Identify which cell holds the provided text, then report its (x, y) central coordinate. 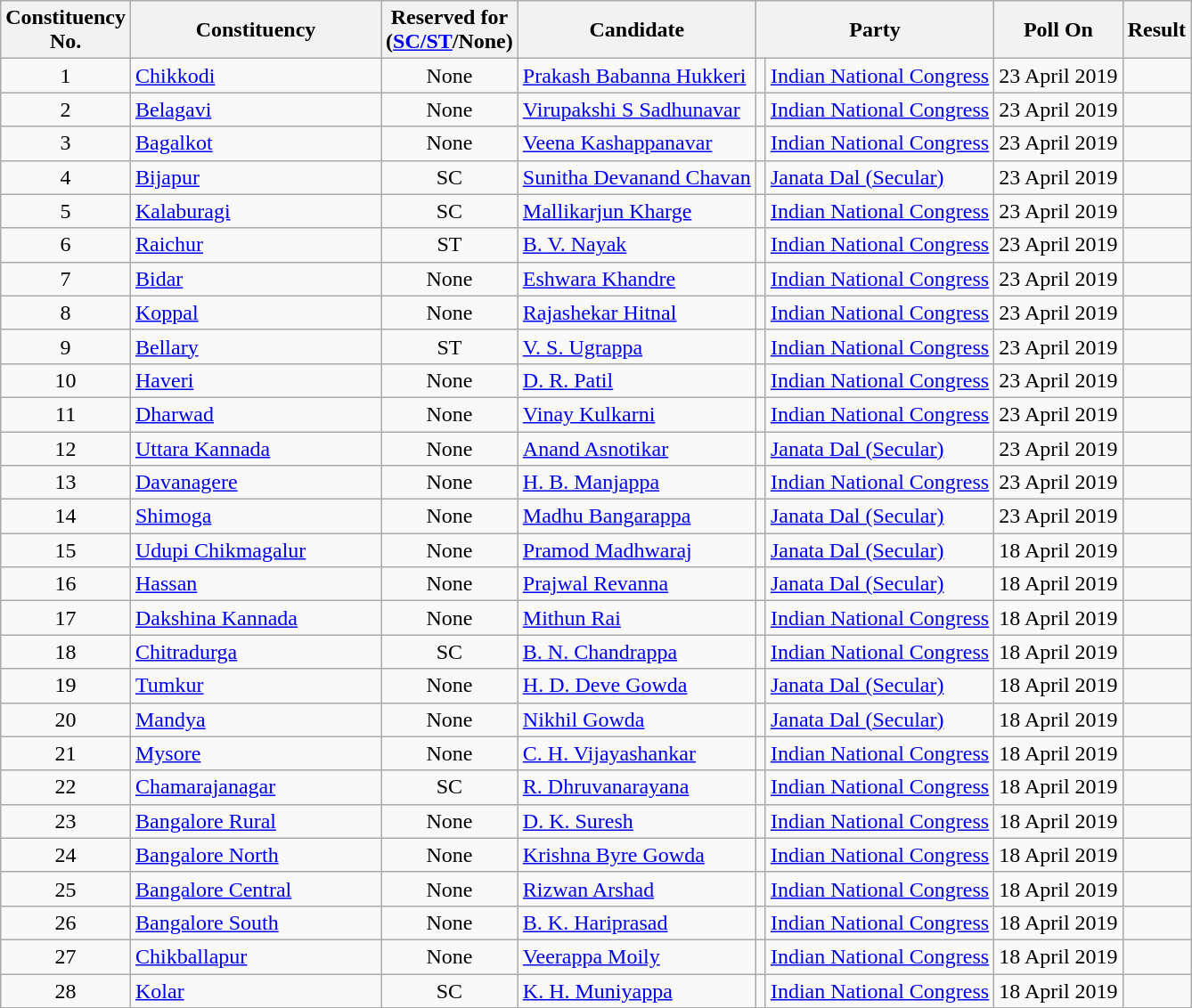
Sunitha Devanand Chavan (636, 177)
Bellary (255, 346)
19 (66, 686)
Davanagere (255, 483)
B. K. Hariprasad (636, 923)
Bangalore North (255, 855)
1 (66, 76)
Bijapur (255, 177)
R. Dhruvanarayana (636, 787)
Dharwad (255, 414)
9 (66, 346)
B. V. Nayak (636, 245)
21 (66, 753)
Result (1156, 30)
12 (66, 448)
Poll On (1058, 30)
17 (66, 618)
Kalaburagi (255, 211)
Madhu Bangarappa (636, 516)
22 (66, 787)
16 (66, 584)
Mysore (255, 753)
Tumkur (255, 686)
Reserved for(SC/ST/None) (450, 30)
K. H. Muniyappa (636, 991)
Shimoga (255, 516)
Bidar (255, 279)
Nikhil Gowda (636, 719)
B. N. Chandrappa (636, 652)
D. R. Patil (636, 380)
18 (66, 652)
20 (66, 719)
5 (66, 211)
Rajashekar Hitnal (636, 313)
H. D. Deve Gowda (636, 686)
2 (66, 110)
23 (66, 821)
3 (66, 143)
Krishna Byre Gowda (636, 855)
6 (66, 245)
13 (66, 483)
Prakash Babanna Hukkeri (636, 76)
Constituency (255, 30)
Chamarajanagar (255, 787)
V. S. Ugrappa (636, 346)
Bagalkot (255, 143)
Raichur (255, 245)
Bangalore Central (255, 889)
11 (66, 414)
Candidate (636, 30)
Vinay Kulkarni (636, 414)
C. H. Vijayashankar (636, 753)
Mandya (255, 719)
Kolar (255, 991)
Chikkodi (255, 76)
26 (66, 923)
Dakshina Kannada (255, 618)
Mithun Rai (636, 618)
Prajwal Revanna (636, 584)
14 (66, 516)
Udupi Chikmagalur (255, 550)
24 (66, 855)
Constituency No. (66, 30)
28 (66, 991)
Uttara Kannada (255, 448)
Haveri (255, 380)
8 (66, 313)
7 (66, 279)
Hassan (255, 584)
Mallikarjun Kharge (636, 211)
Rizwan Arshad (636, 889)
Virupakshi S Sadhunavar (636, 110)
Pramod Madhwaraj (636, 550)
Chitradurga (255, 652)
Belagavi (255, 110)
15 (66, 550)
25 (66, 889)
Veerappa Moily (636, 956)
Bangalore South (255, 923)
Party (875, 30)
10 (66, 380)
4 (66, 177)
Chikballapur (255, 956)
Anand Asnotikar (636, 448)
Koppal (255, 313)
Veena Kashappanavar (636, 143)
H. B. Manjappa (636, 483)
Bangalore Rural (255, 821)
Eshwara Khandre (636, 279)
27 (66, 956)
D. K. Suresh (636, 821)
